Scan for the cell matching the given text and deliver its [X, Y] coordinate at center. 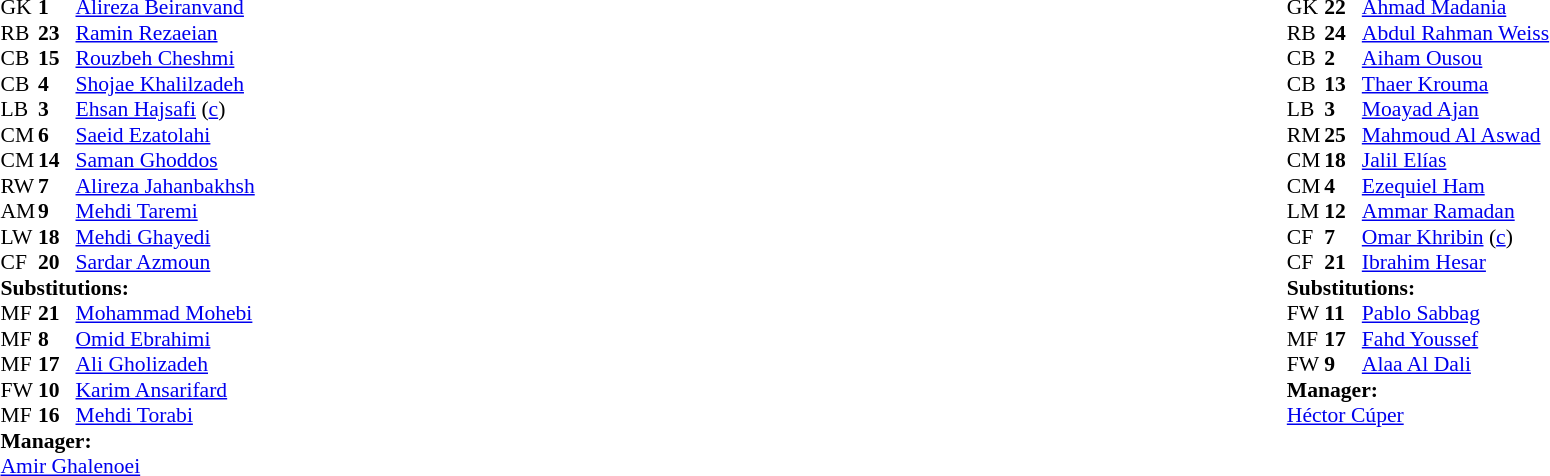
Rouzbeh Cheshmi [166, 59]
Ibrahim Hesar [1456, 263]
Ezequiel Ham [1456, 186]
Omar Khribin (c) [1456, 237]
23 [57, 33]
2 [1343, 59]
Mohammad Mohebi [166, 313]
Moayad Ajan [1456, 109]
Jalil Elías [1456, 161]
Fahd Youssef [1456, 339]
20 [57, 263]
12 [1343, 211]
11 [1343, 313]
10 [57, 390]
14 [57, 161]
Abdul Rahman Weiss [1456, 33]
Héctor Cúper [1418, 415]
Shojae Khalilzadeh [166, 84]
Pablo Sabbag [1456, 313]
Ehsan Hajsafi (c) [166, 109]
LW [19, 237]
Alaa Al Dali [1456, 365]
Thaer Krouma [1456, 84]
16 [57, 415]
AM [19, 211]
Ramin Rezaeian [166, 33]
24 [1343, 33]
Mehdi Ghayedi [166, 237]
13 [1343, 84]
Mahmoud Al Aswad [1456, 135]
RW [19, 186]
Aiham Ousou [1456, 59]
15 [57, 59]
25 [1343, 135]
LM [1306, 211]
6 [57, 135]
8 [57, 339]
Ammar Ramadan [1456, 211]
RM [1306, 135]
Karim Ansarifard [166, 390]
Alireza Jahanbakhsh [166, 186]
Saeid Ezatolahi [166, 135]
Saman Ghoddos [166, 161]
Omid Ebrahimi [166, 339]
Ali Gholizadeh [166, 365]
Mehdi Torabi [166, 415]
Mehdi Taremi [166, 211]
Sardar Azmoun [166, 263]
